For the text-containing cell, return its midpoint in (x, y) coordinate format. 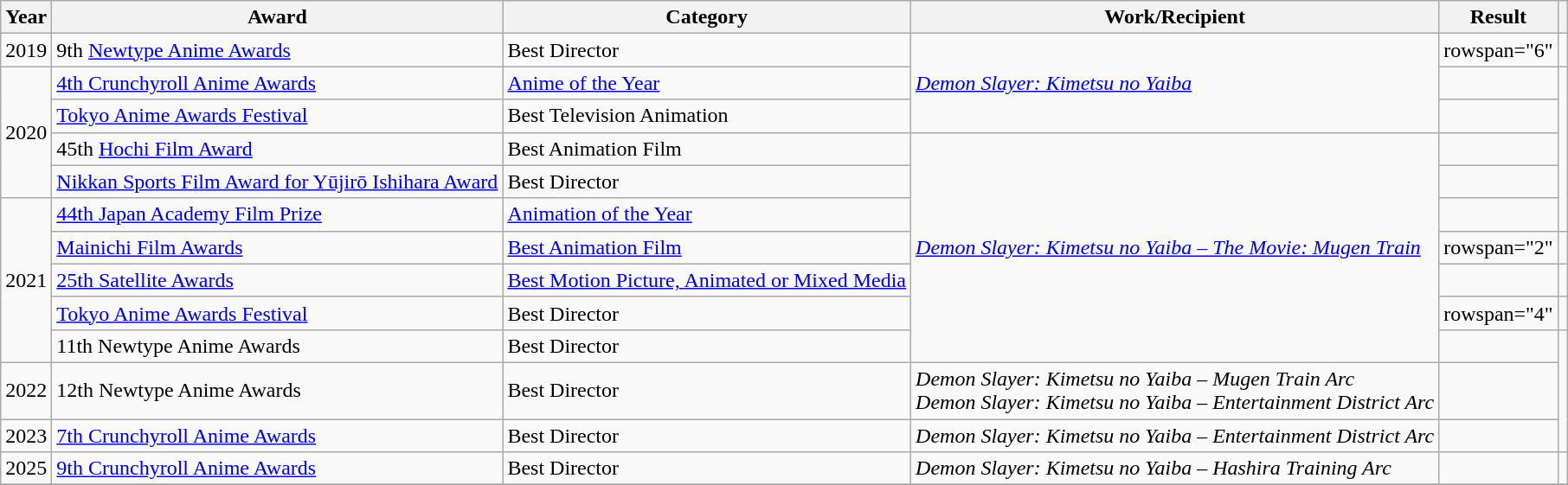
rowspan="2" (1499, 247)
2020 (26, 132)
2022 (26, 391)
rowspan="4" (1499, 313)
2025 (26, 469)
Animation of the Year (707, 214)
11th Newtype Anime Awards (277, 346)
2023 (26, 435)
Mainichi Film Awards (277, 247)
44th Japan Academy Film Prize (277, 214)
Nikkan Sports Film Award for Yūjirō Ishihara Award (277, 182)
7th Crunchyroll Anime Awards (277, 435)
9th Newtype Anime Awards (277, 50)
Anime of the Year (707, 83)
2021 (26, 280)
12th Newtype Anime Awards (277, 391)
45th Hochi Film Award (277, 149)
4th Crunchyroll Anime Awards (277, 83)
Best Television Animation (707, 116)
Demon Slayer: Kimetsu no Yaiba – Mugen Train ArcDemon Slayer: Kimetsu no Yaiba – Entertainment District Arc (1175, 391)
2019 (26, 50)
Category (707, 17)
Demon Slayer: Kimetsu no Yaiba – The Movie: Mugen Train (1175, 247)
Demon Slayer: Kimetsu no Yaiba – Entertainment District Arc (1175, 435)
Result (1499, 17)
Award (277, 17)
9th Crunchyroll Anime Awards (277, 469)
rowspan="6" (1499, 50)
Demon Slayer: Kimetsu no Yaiba (1175, 83)
Demon Slayer: Kimetsu no Yaiba – Hashira Training Arc (1175, 469)
Best Motion Picture, Animated or Mixed Media (707, 280)
Work/Recipient (1175, 17)
Year (26, 17)
25th Satellite Awards (277, 280)
